For the text-containing cell, return its midpoint in [X, Y] coordinate format. 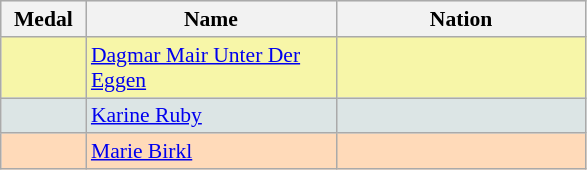
Name [211, 19]
Dagmar Mair Unter Der Eggen [211, 68]
Karine Ruby [211, 116]
Medal [44, 19]
Nation [461, 19]
Marie Birkl [211, 152]
